Locate the cell with the specified text and output its [X, Y] center coordinate. 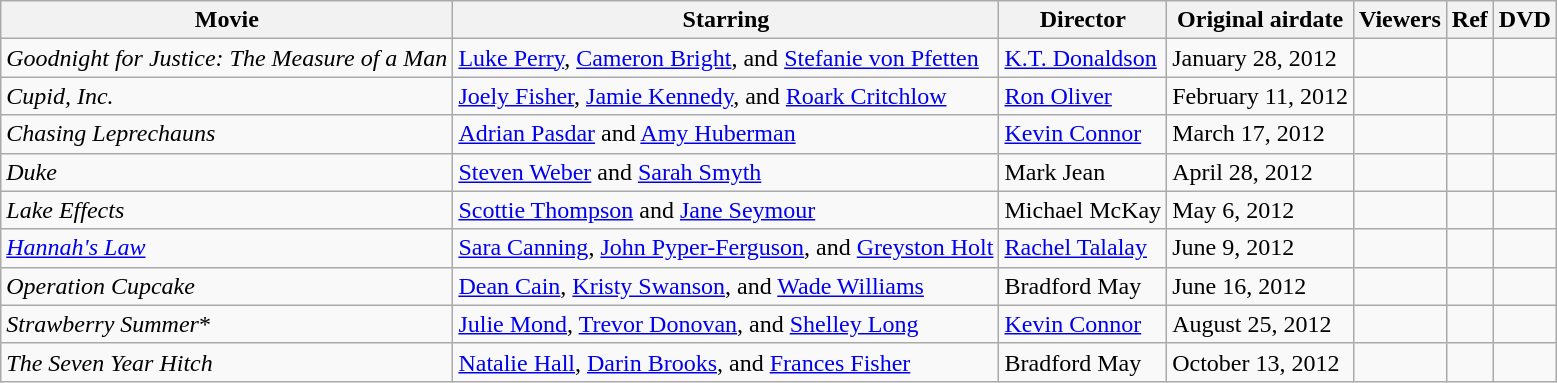
Viewers [1400, 20]
Rachel Talalay [1083, 248]
DVD [1524, 20]
Ron Oliver [1083, 96]
January 28, 2012 [1260, 58]
Chasing Leprechauns [227, 134]
February 11, 2012 [1260, 96]
Julie Mond, Trevor Donovan, and Shelley Long [726, 324]
Adrian Pasdar and Amy Huberman [726, 134]
Dean Cain, Kristy Swanson, and Wade Williams [726, 286]
Natalie Hall, Darin Brooks, and Frances Fisher [726, 362]
August 25, 2012 [1260, 324]
Duke [227, 172]
June 16, 2012 [1260, 286]
April 28, 2012 [1260, 172]
Steven Weber and Sarah Smyth [726, 172]
Goodnight for Justice: The Measure of a Man [227, 58]
Original airdate [1260, 20]
March 17, 2012 [1260, 134]
Lake Effects [227, 210]
K.T. Donaldson [1083, 58]
Ref [1470, 20]
Movie [227, 20]
June 9, 2012 [1260, 248]
May 6, 2012 [1260, 210]
Michael McKay [1083, 210]
Scottie Thompson and Jane Seymour [726, 210]
Strawberry Summer* [227, 324]
Operation Cupcake [227, 286]
October 13, 2012 [1260, 362]
Cupid, Inc. [227, 96]
Sara Canning, John Pyper-Ferguson, and Greyston Holt [726, 248]
Starring [726, 20]
Joely Fisher, Jamie Kennedy, and Roark Critchlow [726, 96]
The Seven Year Hitch [227, 362]
Director [1083, 20]
Luke Perry, Cameron Bright, and Stefanie von Pfetten [726, 58]
Hannah's Law [227, 248]
Mark Jean [1083, 172]
